Detect which cell encompasses the target text, then output its [x, y] center coordinate. 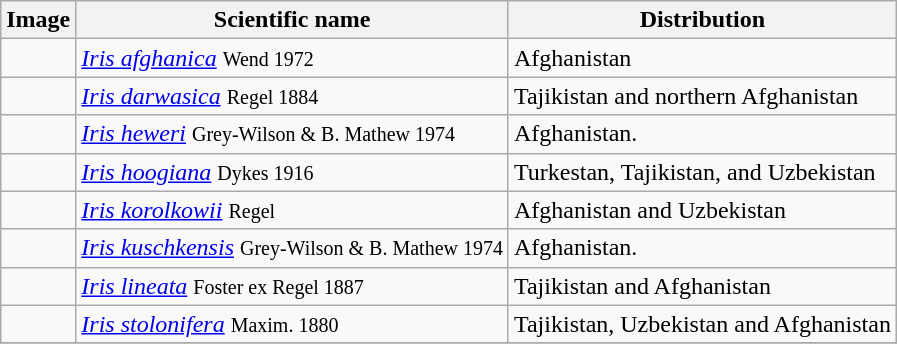
Iris lineata Foster ex Regel 1887 [292, 286]
Iris darwasica Regel 1884 [292, 96]
Iris heweri Grey-Wilson & B. Mathew 1974 [292, 134]
Iris stolonifera Maxim. 1880 [292, 324]
Iris korolkowii Regel [292, 210]
Iris afghanica Wend 1972 [292, 58]
Iris kuschkensis Grey-Wilson & B. Mathew 1974 [292, 248]
Afghanistan [702, 58]
Iris hoogiana Dykes 1916 [292, 172]
Scientific name [292, 20]
Tajikistan and Afghanistan [702, 286]
Afghanistan and Uzbekistan [702, 210]
Distribution [702, 20]
Tajikistan, Uzbekistan and Afghanistan [702, 324]
Turkestan, Tajikistan, and Uzbekistan [702, 172]
Image [38, 20]
Tajikistan and northern Afghanistan [702, 96]
